Locate the cell with the specified text and output its [X, Y] center coordinate. 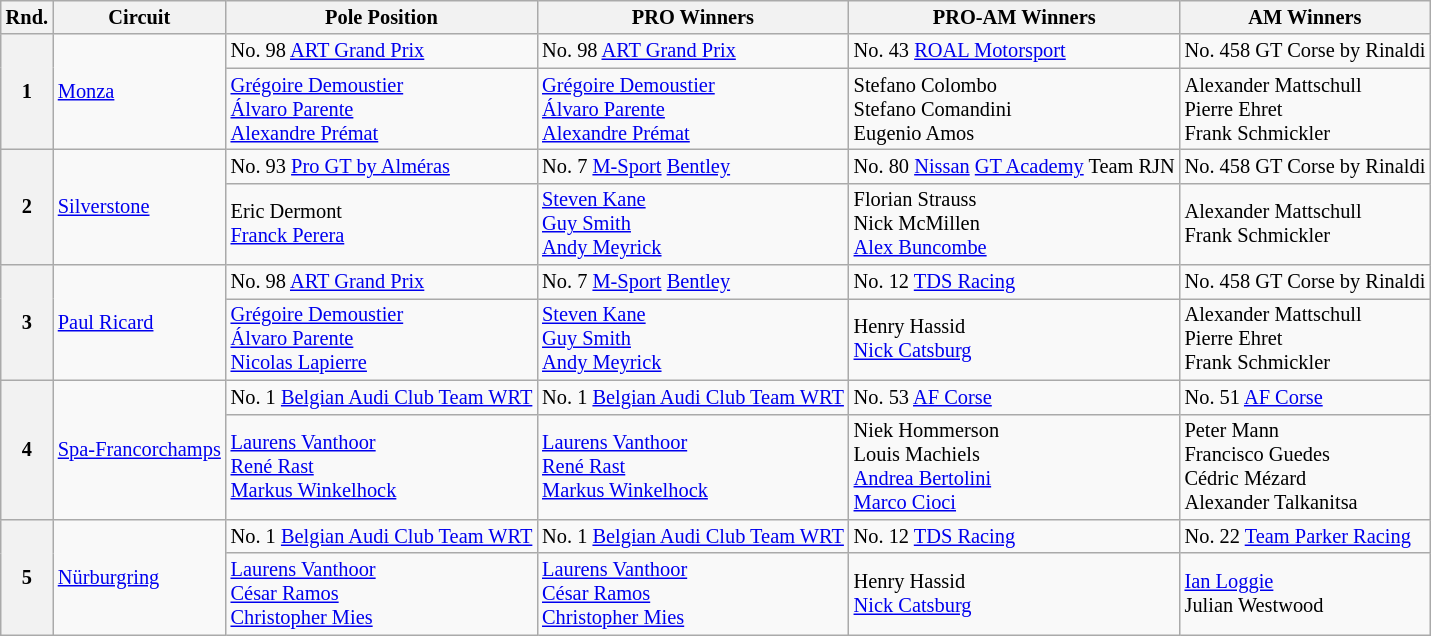
2 [27, 206]
Eric Dermont Franck Perera [382, 224]
Stefano Colombo Stefano Comandini Eugenio Amos [1014, 109]
No. 93 Pro GT by Alméras [382, 166]
No. 53 AF Corse [1014, 397]
Circuit [140, 17]
Ian Loggie Julian Westwood [1306, 594]
No. 22 Team Parker Racing [1306, 536]
Niek Hommerson Louis Machiels Andrea Bertolini Marco Cioci [1014, 467]
Monza [140, 92]
Florian Strauss Nick McMillen Alex Buncombe [1014, 224]
5 [27, 576]
Paul Ricard [140, 322]
3 [27, 322]
PRO Winners [693, 17]
4 [27, 450]
Grégoire Demoustier Álvaro Parente Nicolas Lapierre [382, 339]
Rnd. [27, 17]
1 [27, 92]
Silverstone [140, 206]
Alexander Mattschull Frank Schmickler [1306, 224]
Spa-Francorchamps [140, 450]
PRO-AM Winners [1014, 17]
Pole Position [382, 17]
Nürburgring [140, 576]
No. 51 AF Corse [1306, 397]
Peter Mann Francisco Guedes Cédric Mézard Alexander Talkanitsa [1306, 467]
No. 43 ROAL Motorsport [1014, 51]
No. 80 Nissan GT Academy Team RJN [1014, 166]
AM Winners [1306, 17]
